Determine the [x, y] coordinate at the center of the cell enclosing the given text.  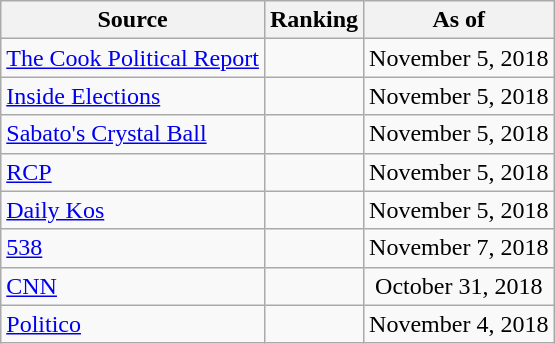
November 7, 2018 [459, 248]
RCP [133, 172]
The Cook Political Report [133, 58]
As of [459, 20]
Politico [133, 324]
538 [133, 248]
Inside Elections [133, 96]
October 31, 2018 [459, 286]
Sabato's Crystal Ball [133, 134]
Daily Kos [133, 210]
Source [133, 20]
November 4, 2018 [459, 324]
Ranking [314, 20]
CNN [133, 286]
